Return (X, Y) of the center of cell containing provided text 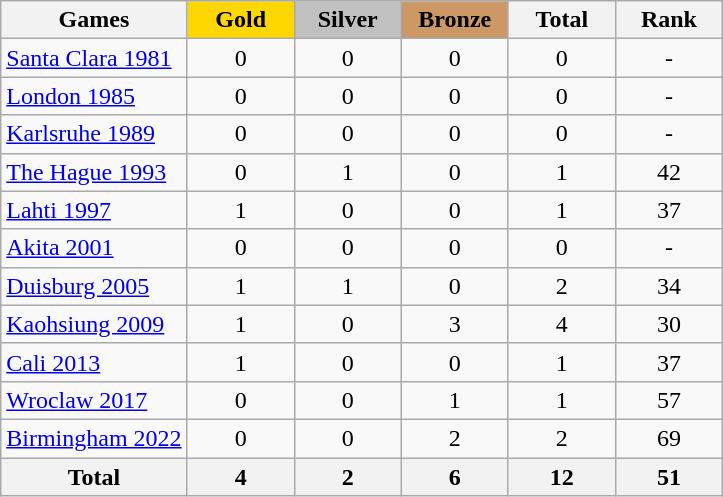
Birmingham 2022 (94, 438)
42 (668, 172)
Santa Clara 1981 (94, 58)
6 (454, 477)
The Hague 1993 (94, 172)
Wroclaw 2017 (94, 400)
Rank (668, 20)
Akita 2001 (94, 248)
London 1985 (94, 96)
12 (562, 477)
69 (668, 438)
Karlsruhe 1989 (94, 134)
Duisburg 2005 (94, 286)
51 (668, 477)
Bronze (454, 20)
Gold (240, 20)
Silver (348, 20)
Games (94, 20)
57 (668, 400)
34 (668, 286)
3 (454, 324)
Lahti 1997 (94, 210)
Kaohsiung 2009 (94, 324)
30 (668, 324)
Cali 2013 (94, 362)
